Extract the [x, y] coordinate from the center of the cell holding the provided text.  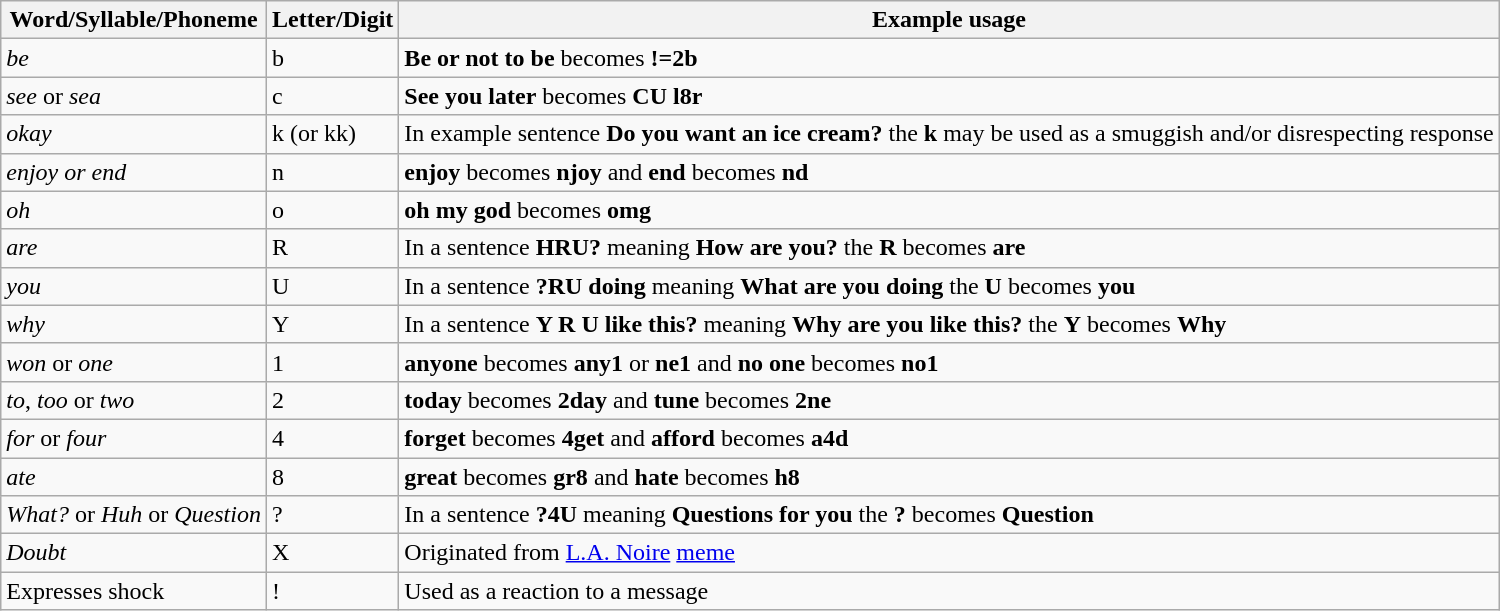
In a sentence ?4U meaning Questions for you the ? becomes Question [949, 515]
enjoy or end [134, 172]
In example sentence Do you want an ice cream? the k may be used as a smuggish and/or disrespecting response [949, 134]
b [332, 58]
In a sentence ?RU doing meaning What are you doing the U becomes you [949, 286]
okay [134, 134]
Expresses shock [134, 591]
oh [134, 210]
why [134, 324]
In a sentence Y R U like this? meaning Why are you like this? the Y becomes Why [949, 324]
n [332, 172]
R [332, 248]
ate [134, 477]
great becomes gr8 and hate becomes h8 [949, 477]
U [332, 286]
See you later becomes CU l8r [949, 96]
Originated from L.A. Noire meme [949, 553]
4 [332, 438]
c [332, 96]
What? or Huh or Question [134, 515]
won or one [134, 362]
Letter/Digit [332, 20]
today becomes 2day and tune becomes 2ne [949, 400]
oh my god becomes omg [949, 210]
Y [332, 324]
1 [332, 362]
Doubt [134, 553]
for or four [134, 438]
forget becomes 4get and afford becomes a4d [949, 438]
Used as a reaction to a message [949, 591]
2 [332, 400]
? [332, 515]
see or sea [134, 96]
k (or kk) [332, 134]
be [134, 58]
to, too or two [134, 400]
Be or not to be becomes !=2b [949, 58]
you [134, 286]
o [332, 210]
! [332, 591]
X [332, 553]
anyone becomes any1 or ne1 and no one becomes no1 [949, 362]
8 [332, 477]
Word/Syllable/Phoneme [134, 20]
In a sentence HRU? meaning How are you? the R becomes are [949, 248]
enjoy becomes njoy and end becomes nd [949, 172]
are [134, 248]
Example usage [949, 20]
